Pinpoint the cell where the given text exists, returning its (X, Y) midpoint coordinate. 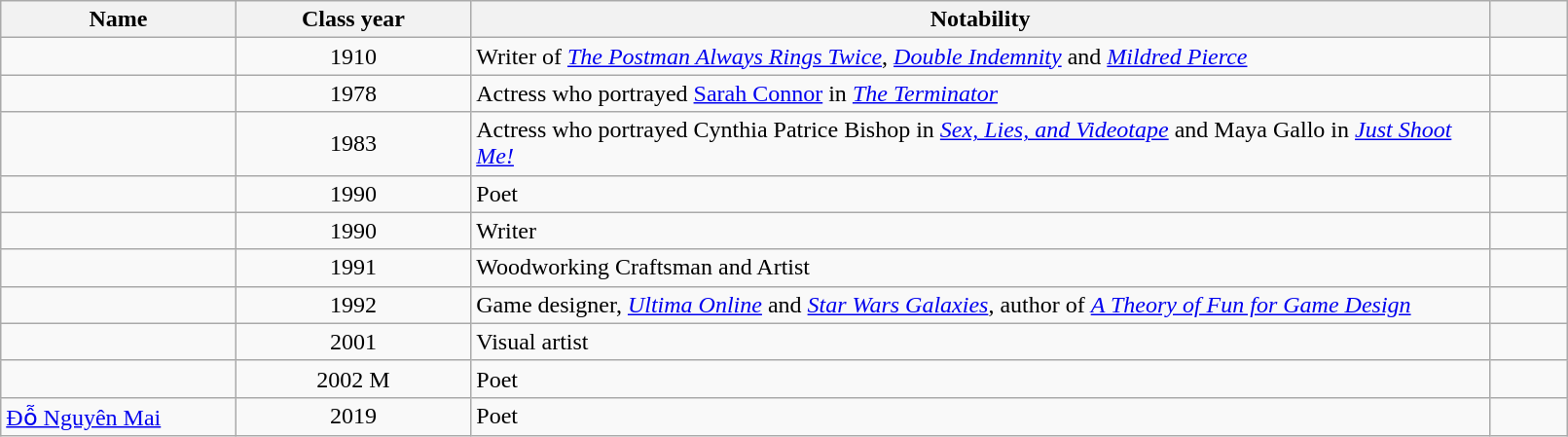
Writer of The Postman Always Rings Twice, Double Indemnity and Mildred Pierce (981, 56)
1983 (353, 144)
Name (119, 19)
Actress who portrayed Cynthia Patrice Bishop in Sex, Lies, and Videotape and Maya Gallo in Just Shoot Me! (981, 144)
Writer (981, 231)
Woodworking Craftsman and Artist (981, 268)
1978 (353, 93)
1991 (353, 268)
Actress who portrayed Sarah Connor in The Terminator (981, 93)
Đỗ Nguyên Mai (119, 417)
Notability (981, 19)
2002 M (353, 379)
1910 (353, 56)
Class year (353, 19)
1992 (353, 305)
Game designer, Ultima Online and Star Wars Galaxies, author of A Theory of Fun for Game Design (981, 305)
Visual artist (981, 342)
2001 (353, 342)
2019 (353, 417)
